Output the [x, y] coordinate of the center of the cell containing the given text.  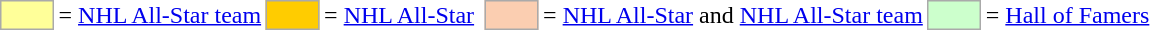
= NHL All-Star [400, 15]
= NHL All-Star and NHL All-Star team [734, 15]
= NHL All-Star team [160, 15]
